From the cell containing the given text, extract its center point as [X, Y] coordinate. 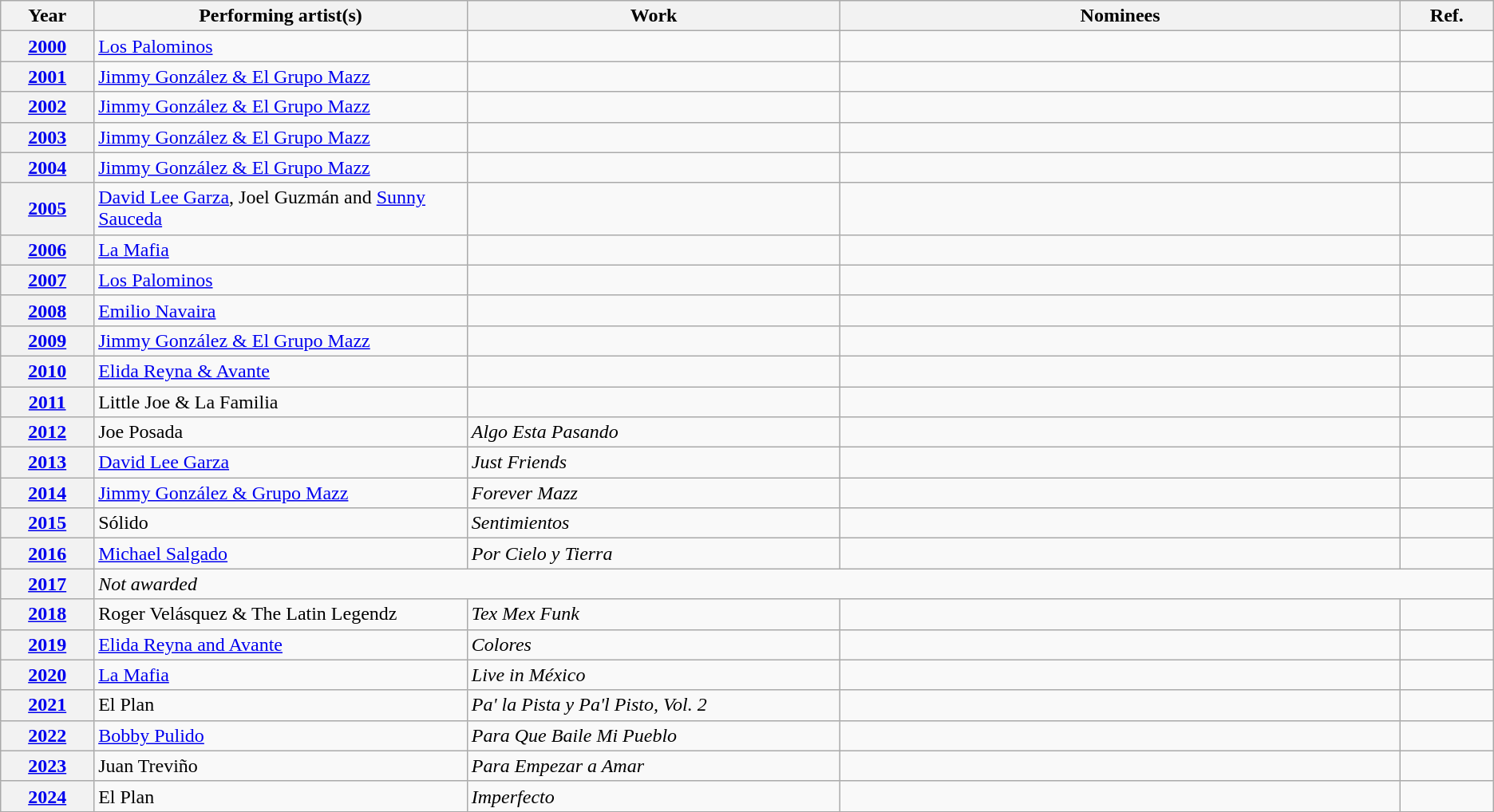
Bobby Pulido [281, 735]
2014 [48, 493]
2009 [48, 341]
Performing artist(s) [281, 16]
Algo Esta Pasando [654, 432]
2023 [48, 766]
Michael Salgado [281, 554]
Sólido [281, 523]
2021 [48, 705]
Elida Reyna & Avante [281, 371]
2019 [48, 644]
2007 [48, 280]
2024 [48, 796]
Colores [654, 644]
Year [48, 16]
Roger Velásquez & The Latin Legendz [281, 614]
Sentimientos [654, 523]
Little Joe & La Familia [281, 401]
2012 [48, 432]
Para Que Baile Mi Pueblo [654, 735]
Emilio Navaira [281, 310]
2011 [48, 401]
2017 [48, 584]
2013 [48, 463]
2000 [48, 46]
2004 [48, 168]
Work [654, 16]
Para Empezar a Amar [654, 766]
Jimmy González & Grupo Mazz [281, 493]
2001 [48, 77]
Por Cielo y Tierra [654, 554]
Imperfecto [654, 796]
Forever Mazz [654, 493]
2005 [48, 209]
2010 [48, 371]
Juan Treviño [281, 766]
Just Friends [654, 463]
2015 [48, 523]
Pa' la Pista y Pa'l Pisto, Vol. 2 [654, 705]
2022 [48, 735]
2016 [48, 554]
2020 [48, 675]
Not awarded [794, 584]
2002 [48, 107]
Live in México [654, 675]
2008 [48, 310]
David Lee Garza, Joel Guzmán and Sunny Sauceda [281, 209]
2003 [48, 137]
2006 [48, 250]
Elida Reyna and Avante [281, 644]
Tex Mex Funk [654, 614]
Nominees [1120, 16]
2018 [48, 614]
Ref. [1446, 16]
Joe Posada [281, 432]
David Lee Garza [281, 463]
